Return [x, y] of the center of cell containing provided text 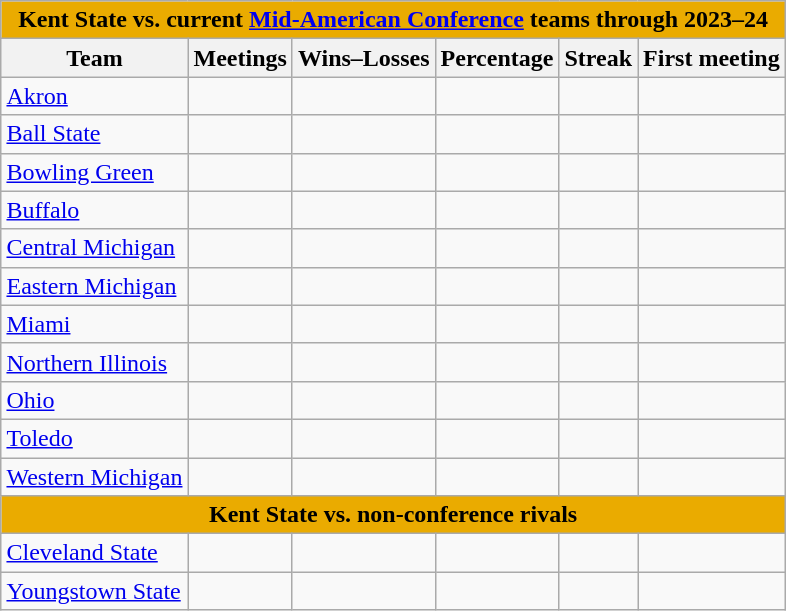
Akron [94, 96]
Miami [94, 324]
Northern Illinois [94, 362]
Kent State vs. current Mid-American Conference teams through 2023–24 [393, 20]
Ohio [94, 400]
Cleveland State [94, 553]
First meeting [712, 58]
Ball State [94, 134]
Meetings [240, 58]
Percentage [497, 58]
Toledo [94, 438]
Central Michigan [94, 248]
Kent State vs. non-conference rivals [393, 515]
Youngstown State [94, 591]
Buffalo [94, 210]
Wins–Losses [364, 58]
Eastern Michigan [94, 286]
Team [94, 58]
Bowling Green [94, 172]
Western Michigan [94, 477]
Streak [598, 58]
